Pinpoint the cell where the given text exists, returning its [x, y] midpoint coordinate. 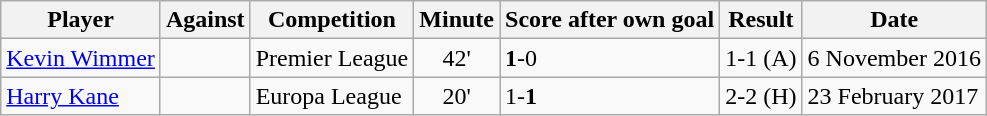
1-1 (A) [761, 58]
Premier League [332, 58]
Harry Kane [81, 96]
Kevin Wimmer [81, 58]
23 February 2017 [894, 96]
Minute [457, 20]
Europa League [332, 96]
42' [457, 58]
6 November 2016 [894, 58]
20' [457, 96]
1-1 [610, 96]
Result [761, 20]
Against [205, 20]
2-2 (H) [761, 96]
Player [81, 20]
1-0 [610, 58]
Score after own goal [610, 20]
Competition [332, 20]
Date [894, 20]
